From the cell containing the given text, extract its center point as (X, Y) coordinate. 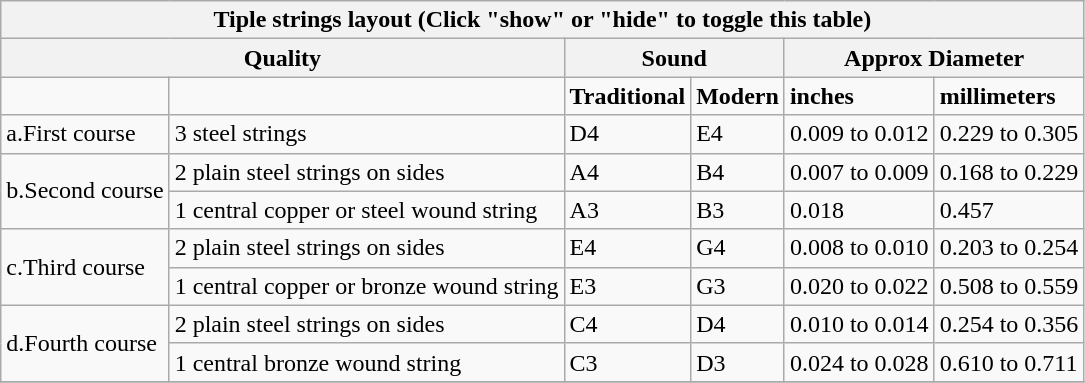
D3 (738, 362)
a.First course (85, 134)
0.007 to 0.009 (859, 172)
1 central copper or steel wound string (366, 210)
d.Fourth course (85, 343)
B3 (738, 210)
0.008 to 0.010 (859, 248)
0.508 to 0.559 (1009, 286)
millimeters (1009, 96)
E3 (628, 286)
C4 (628, 324)
Approx Diameter (934, 58)
Quality (282, 58)
0.024 to 0.028 (859, 362)
1 central bronze wound string (366, 362)
0.020 to 0.022 (859, 286)
c.Third course (85, 267)
A4 (628, 172)
1 central copper or bronze wound string (366, 286)
0.203 to 0.254 (1009, 248)
inches (859, 96)
Modern (738, 96)
A3 (628, 210)
Sound (674, 58)
0.610 to 0.711 (1009, 362)
B4 (738, 172)
C3 (628, 362)
G4 (738, 248)
0.009 to 0.012 (859, 134)
Traditional (628, 96)
0.457 (1009, 210)
0.010 to 0.014 (859, 324)
0.018 (859, 210)
0.229 to 0.305 (1009, 134)
b.Second course (85, 191)
Tiple strings layout (Click "show" or "hide" to toggle this table) (542, 20)
0.254 to 0.356 (1009, 324)
3 steel strings (366, 134)
G3 (738, 286)
0.168 to 0.229 (1009, 172)
